Return the [x, y] coordinate for the center point of the cell that contains the specified text.  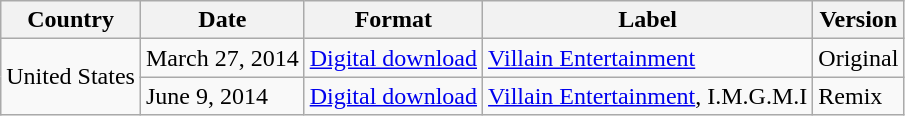
Original [858, 58]
Villain Entertainment [648, 58]
Remix [858, 96]
Villain Entertainment, I.M.G.M.I [648, 96]
Country [71, 20]
United States [71, 77]
Version [858, 20]
Label [648, 20]
Date [222, 20]
June 9, 2014 [222, 96]
Format [393, 20]
March 27, 2014 [222, 58]
